For the text-containing cell, return its midpoint in [x, y] coordinate format. 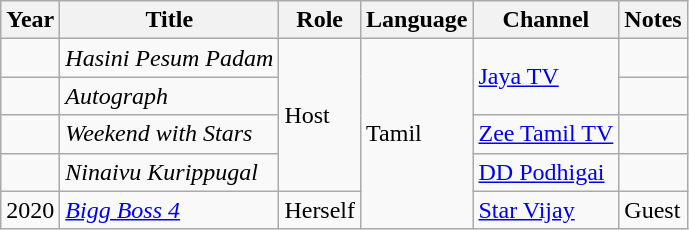
Guest [653, 210]
DD Podhigai [546, 172]
Bigg Boss 4 [170, 210]
Weekend with Stars [170, 134]
2020 [30, 210]
Jaya TV [546, 77]
Language [417, 20]
Star Vijay [546, 210]
Hasini Pesum Padam [170, 58]
Channel [546, 20]
Zee Tamil TV [546, 134]
Title [170, 20]
Host [320, 115]
Autograph [170, 96]
Herself [320, 210]
Year [30, 20]
Role [320, 20]
Notes [653, 20]
Ninaivu Kurippugal [170, 172]
Tamil [417, 134]
